Identify which cell holds the provided text, then report its (X, Y) central coordinate. 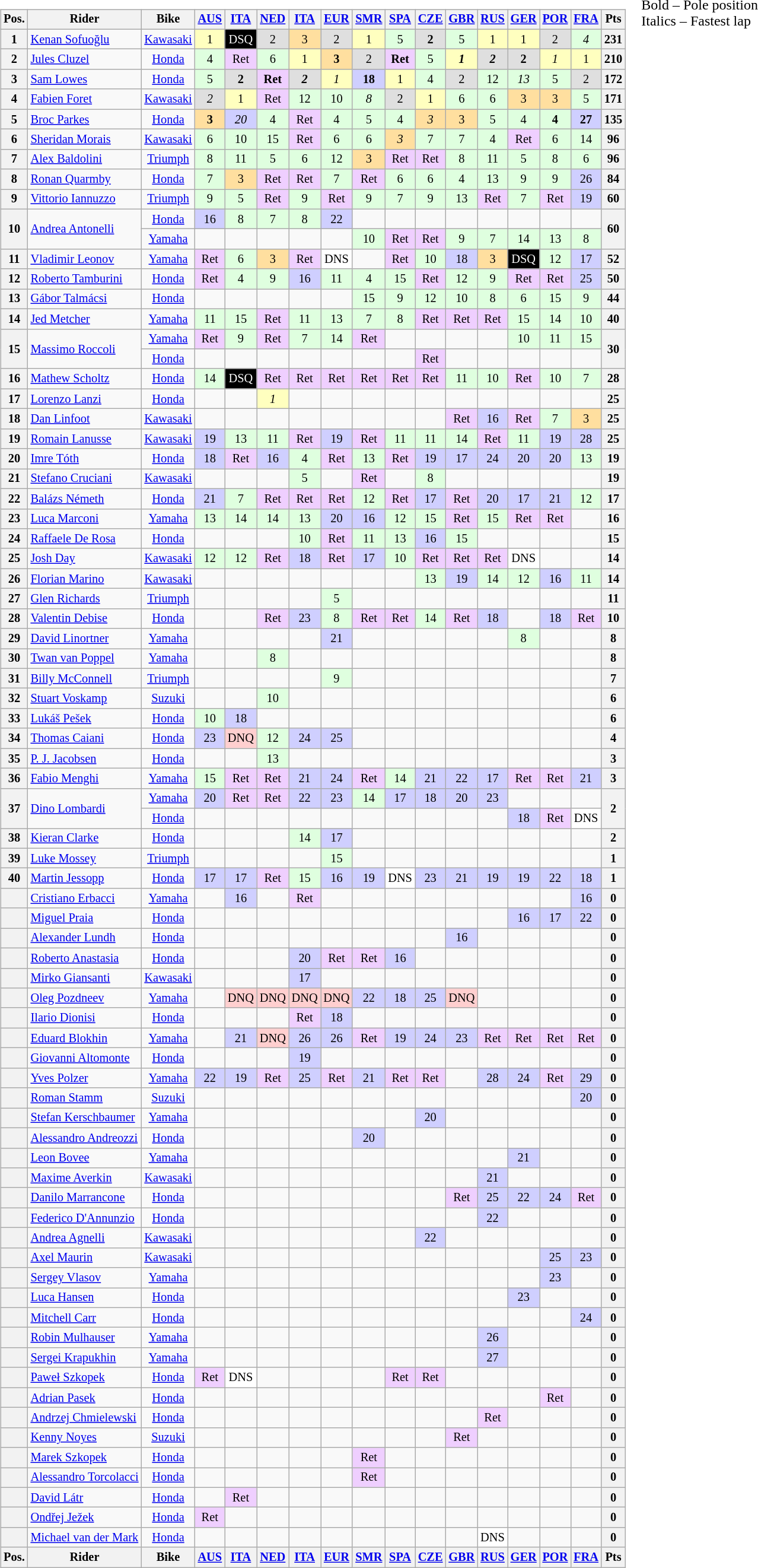
171 (613, 99)
Ondřej Ježek (85, 1518)
Leon Bovee (85, 1158)
Stefan Kerschbaumer (85, 1118)
Roberto Tamburini (85, 279)
Fabien Foret (85, 99)
Danilo Marrancone (85, 1198)
Alessandro Andreozzi (85, 1138)
Sam Lowes (85, 80)
Billy McConnell (85, 678)
135 (613, 119)
Roberto Anastasia (85, 958)
34 (14, 738)
Eduard Blokhin (85, 1038)
Alex Baldolini (85, 159)
Ilario Dionisi (85, 1018)
Mitchell Carr (85, 1318)
Cristiano Erbacci (85, 899)
Adrian Pasek (85, 1398)
Federico D'Annunzio (85, 1218)
33 (14, 719)
Kieran Clarke (85, 839)
231 (613, 39)
Broc Parkes (85, 119)
210 (613, 59)
Andrea Agnelli (85, 1238)
Dan Linfoot (85, 419)
Vladimir Leonov (85, 259)
Axel Maurin (85, 1258)
Michael van der Mark (85, 1538)
Paweł Szkopek (85, 1377)
Dino Lombardi (85, 808)
Andrzej Chmielewski (85, 1418)
Ronan Quarmby (85, 179)
Alessandro Torcolacci (85, 1478)
39 (14, 858)
Miguel Praia (85, 918)
Alexander Lundh (85, 938)
Maxime Averkin (85, 1178)
36 (14, 779)
Florian Marino (85, 579)
44 (613, 299)
Kenny Noyes (85, 1437)
Balázs Németh (85, 499)
Fabio Menghi (85, 779)
Lukáš Pešek (85, 719)
38 (14, 839)
31 (14, 678)
P. J. Jacobsen (85, 758)
Roman Stamm (85, 1098)
Raffaele De Rosa (85, 539)
Gábor Talmácsi (85, 299)
172 (613, 80)
Glen Richards (85, 599)
Romain Lanusse (85, 439)
Jules Cluzel (85, 59)
Yves Polzer (85, 1078)
Martin Jessopp (85, 878)
Oleg Pozdneev (85, 998)
35 (14, 758)
Sergei Krapukhin (85, 1358)
Lorenzo Lanzi (85, 399)
Luca Hansen (85, 1298)
David Látr (85, 1497)
Kenan Sofuoğlu (85, 39)
Massimo Roccoli (85, 349)
Mathew Scholtz (85, 379)
Mirko Giansanti (85, 978)
David Linortner (85, 639)
Marek Szkopek (85, 1458)
52 (613, 259)
84 (613, 179)
Luca Marconi (85, 519)
Jed Metcher (85, 319)
Giovanni Altomonte (85, 1058)
Valentin Debise (85, 618)
Robin Mulhauser (85, 1338)
Thomas Caiani (85, 738)
Josh Day (85, 558)
32 (14, 699)
Vittorio Iannuzzo (85, 199)
Andrea Antonelli (85, 229)
Luke Mossey (85, 858)
37 (14, 808)
50 (613, 279)
Sergey Vlasov (85, 1278)
Sheridan Morais (85, 139)
Twan van Poppel (85, 659)
Stefano Cruciani (85, 479)
Imre Tóth (85, 459)
Stuart Voskamp (85, 699)
